Extract the (X, Y) coordinate from the center of the cell holding the provided text.  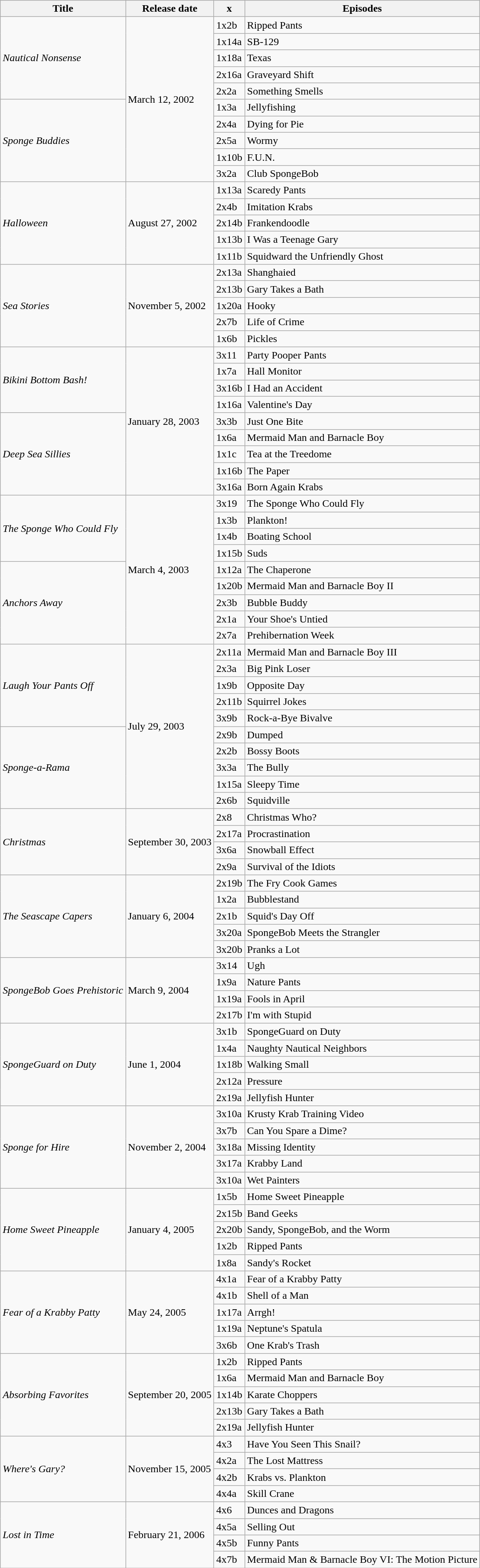
4x5a (229, 1526)
2x11a (229, 652)
2x17b (229, 1015)
March 9, 2004 (170, 990)
1x7a (229, 372)
2x12a (229, 1081)
June 1, 2004 (170, 1065)
1x14a (229, 42)
May 24, 2005 (170, 1312)
2x4a (229, 124)
Mermaid Man and Barnacle Boy III (362, 652)
One Krab's Trash (362, 1345)
Pranks a Lot (362, 949)
1x16b (229, 470)
3x3a (229, 768)
4x2a (229, 1460)
I'm with Stupid (362, 1015)
Life of Crime (362, 322)
2x16a (229, 75)
Snowball Effect (362, 850)
1x12a (229, 570)
March 4, 2003 (170, 570)
4x5b (229, 1543)
Walking Small (362, 1065)
Bikini Bottom Bash! (63, 380)
Survival of the Idiots (362, 867)
Prehibernation Week (362, 636)
Funny Pants (362, 1543)
Hall Monitor (362, 372)
Episodes (362, 9)
Nature Pants (362, 982)
3x20a (229, 932)
1x13a (229, 190)
3x20b (229, 949)
3x3b (229, 421)
Where's Gary? (63, 1469)
3x2a (229, 173)
4x2b (229, 1477)
Scaredy Pants (362, 190)
Sandy, SpongeBob, and the Worm (362, 1229)
The Bully (362, 768)
The Paper (362, 470)
Squid's Day Off (362, 916)
The Chaperone (362, 570)
Suds (362, 553)
Club SpongeBob (362, 173)
1x8a (229, 1263)
3x6a (229, 850)
1x3b (229, 520)
Mermaid Man and Barnacle Boy II (362, 586)
1x4b (229, 537)
Sleepy Time (362, 784)
Laugh Your Pants Off (63, 685)
Sandy's Rocket (362, 1263)
1x6b (229, 339)
Squidville (362, 801)
Wormy (362, 140)
Can You Spare a Dime? (362, 1131)
1x18b (229, 1065)
Lost in Time (63, 1535)
I Was a Teenage Gary (362, 240)
2x1a (229, 619)
Wet Painters (362, 1180)
Sponge-a-Rama (63, 768)
3x9b (229, 718)
2x8 (229, 817)
Arrgh! (362, 1312)
Missing Identity (362, 1147)
3x19 (229, 504)
3x1b (229, 1032)
Halloween (63, 223)
Deep Sea Sillies (63, 454)
Title (63, 9)
January 4, 2005 (170, 1229)
Party Pooper Pants (362, 355)
1x14b (229, 1395)
Skill Crane (362, 1493)
Bubble Buddy (362, 603)
Tea at the Treedome (362, 454)
Selling Out (362, 1526)
Krabs vs. Plankton (362, 1477)
4x1b (229, 1296)
Bubblestand (362, 900)
2x7a (229, 636)
Rock-a-Bye Bivalve (362, 718)
Texas (362, 58)
x (229, 9)
September 20, 2005 (170, 1395)
The Seascape Capers (63, 916)
SB-129 (362, 42)
Pressure (362, 1081)
Frankendoodle (362, 223)
November 2, 2004 (170, 1147)
Christmas (63, 842)
Have You Seen This Snail? (362, 1444)
November 15, 2005 (170, 1469)
Opposite Day (362, 685)
Procrastination (362, 834)
3x11 (229, 355)
Mermaid Man & Barnacle Boy VI: The Motion Picture (362, 1560)
March 12, 2002 (170, 100)
1x20b (229, 586)
2x3b (229, 603)
3x17a (229, 1164)
1x18a (229, 58)
Karate Choppers (362, 1395)
2x20b (229, 1229)
2x4b (229, 207)
1x13b (229, 240)
2x15b (229, 1213)
Sea Stories (63, 306)
Imitation Krabs (362, 207)
Ugh (362, 965)
1x1c (229, 454)
Squirrel Jokes (362, 701)
2x5a (229, 140)
3x16a (229, 487)
Pickles (362, 339)
4x3 (229, 1444)
Nautical Nonsense (63, 58)
Just One Bite (362, 421)
1x16a (229, 404)
2x9b (229, 735)
Krabby Land (362, 1164)
3x6b (229, 1345)
Anchors Away (63, 603)
Dumped (362, 735)
Bossy Boots (362, 751)
The Fry Cook Games (362, 883)
3x7b (229, 1131)
Shell of a Man (362, 1296)
Boating School (362, 537)
2x14b (229, 223)
1x11b (229, 256)
September 30, 2003 (170, 842)
Naughty Nautical Neighbors (362, 1048)
4x1a (229, 1279)
The Lost Mattress (362, 1460)
Shanghaied (362, 273)
February 21, 2006 (170, 1535)
F.U.N. (362, 157)
2x7b (229, 322)
Your Shoe's Untied (362, 619)
SpongeBob Meets the Strangler (362, 932)
2x13a (229, 273)
Born Again Krabs (362, 487)
Krusty Krab Training Video (362, 1114)
Something Smells (362, 91)
Hooky (362, 306)
1x5b (229, 1196)
2x1b (229, 916)
2x9a (229, 867)
January 28, 2003 (170, 421)
August 27, 2002 (170, 223)
Jellyfishing (362, 108)
SpongeBob Goes Prehistoric (63, 990)
Christmas Who? (362, 817)
Plankton! (362, 520)
2x19b (229, 883)
4x6 (229, 1510)
1x10b (229, 157)
2x11b (229, 701)
3x14 (229, 965)
4x7b (229, 1560)
4x4a (229, 1493)
Release date (170, 9)
I Had an Accident (362, 388)
2x17a (229, 834)
Dunces and Dragons (362, 1510)
Squidward the Unfriendly Ghost (362, 256)
2x2a (229, 91)
1x17a (229, 1312)
Graveyard Shift (362, 75)
Band Geeks (362, 1213)
1x9b (229, 685)
January 6, 2004 (170, 916)
1x3a (229, 108)
2x2b (229, 751)
3x18a (229, 1147)
1x2a (229, 900)
1x20a (229, 306)
2x6b (229, 801)
Fools in April (362, 998)
Absorbing Favorites (63, 1395)
July 29, 2003 (170, 727)
1x15a (229, 784)
3x16b (229, 388)
1x4a (229, 1048)
Sponge Buddies (63, 140)
2x3a (229, 668)
Valentine's Day (362, 404)
November 5, 2002 (170, 306)
Dying for Pie (362, 124)
Big Pink Loser (362, 668)
Neptune's Spatula (362, 1329)
1x9a (229, 982)
1x15b (229, 553)
Sponge for Hire (63, 1147)
